Detect which cell encompasses the target text, then output its (X, Y) center coordinate. 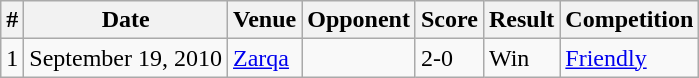
2-0 (449, 58)
September 19, 2010 (126, 58)
Zarqa (265, 58)
1 (12, 58)
Date (126, 20)
# (12, 20)
Opponent (359, 20)
Result (521, 20)
Score (449, 20)
Competition (630, 20)
Venue (265, 20)
Win (521, 58)
Friendly (630, 58)
